Find where the given text appears and provide that cell's center as [x, y] coordinate. 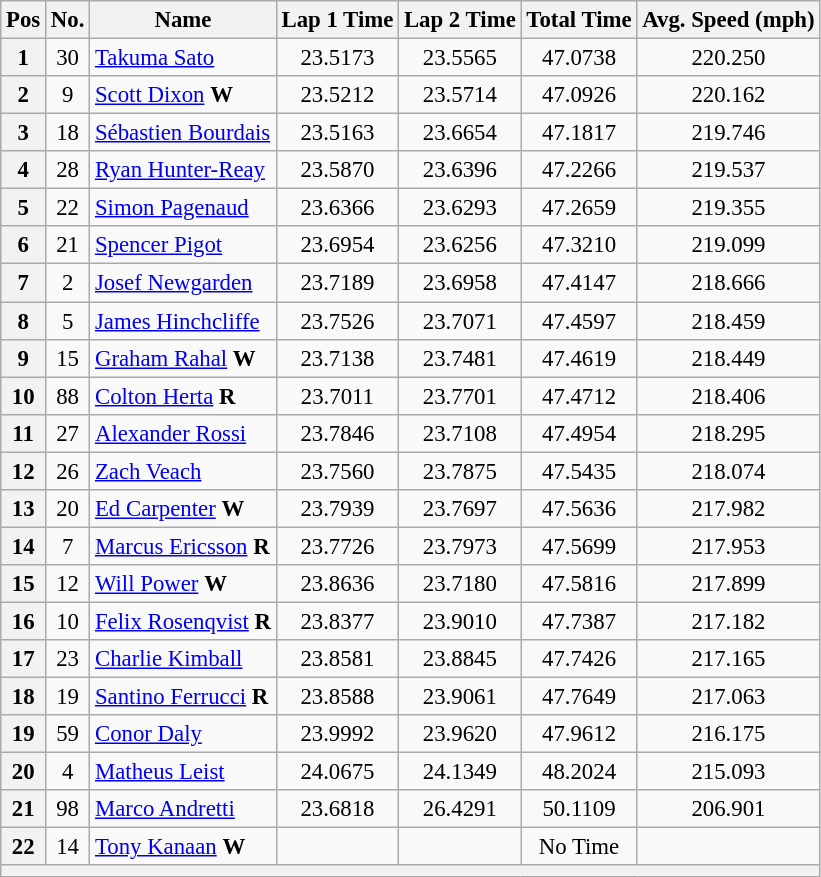
23.7726 [337, 546]
47.1817 [579, 133]
217.953 [728, 546]
218.459 [728, 321]
16 [24, 621]
17 [24, 659]
216.175 [728, 734]
Avg. Speed (mph) [728, 20]
27 [68, 433]
Scott Dixon W [184, 95]
11 [24, 433]
23.7180 [460, 584]
23.7939 [337, 509]
6 [24, 245]
47.4147 [579, 283]
24.1349 [460, 772]
Matheus Leist [184, 772]
47.0926 [579, 95]
23.5173 [337, 58]
218.295 [728, 433]
23.5212 [337, 95]
47.7387 [579, 621]
47.9612 [579, 734]
30 [68, 58]
Felix Rosenqvist R [184, 621]
Marcus Ericsson R [184, 546]
47.7426 [579, 659]
Santino Ferrucci R [184, 697]
50.1109 [579, 809]
28 [68, 170]
23.5565 [460, 58]
23.8581 [337, 659]
218.666 [728, 283]
26.4291 [460, 809]
47.4597 [579, 321]
23.7973 [460, 546]
23 [68, 659]
218.406 [728, 396]
47.0738 [579, 58]
Pos [24, 20]
215.093 [728, 772]
23.8845 [460, 659]
23.7071 [460, 321]
217.899 [728, 584]
47.5816 [579, 584]
Alexander Rossi [184, 433]
47.4619 [579, 358]
23.7189 [337, 283]
47.4712 [579, 396]
No Time [579, 847]
217.982 [728, 509]
Ryan Hunter-Reay [184, 170]
Lap 1 Time [337, 20]
23.7011 [337, 396]
Zach Veach [184, 471]
23.6256 [460, 245]
23.9010 [460, 621]
23.6654 [460, 133]
24.0675 [337, 772]
206.901 [728, 809]
Spencer Pigot [184, 245]
23.6958 [460, 283]
47.5435 [579, 471]
47.7649 [579, 697]
Will Power W [184, 584]
James Hinchcliffe [184, 321]
23.6366 [337, 208]
Tony Kanaan W [184, 847]
23.8377 [337, 621]
23.7846 [337, 433]
Name [184, 20]
47.5636 [579, 509]
88 [68, 396]
23.6818 [337, 809]
Total Time [579, 20]
23.7526 [337, 321]
23.7138 [337, 358]
59 [68, 734]
220.250 [728, 58]
219.537 [728, 170]
Lap 2 Time [460, 20]
23.6396 [460, 170]
23.6954 [337, 245]
23.6293 [460, 208]
Graham Rahal W [184, 358]
3 [24, 133]
23.8636 [337, 584]
217.063 [728, 697]
217.182 [728, 621]
Marco Andretti [184, 809]
23.7560 [337, 471]
219.355 [728, 208]
Colton Herta R [184, 396]
47.5699 [579, 546]
98 [68, 809]
8 [24, 321]
219.099 [728, 245]
23.9061 [460, 697]
13 [24, 509]
219.746 [728, 133]
Conor Daly [184, 734]
23.7108 [460, 433]
218.074 [728, 471]
23.5163 [337, 133]
Josef Newgarden [184, 283]
23.5870 [337, 170]
Ed Carpenter W [184, 509]
26 [68, 471]
23.7701 [460, 396]
23.7875 [460, 471]
Simon Pagenaud [184, 208]
47.3210 [579, 245]
23.7697 [460, 509]
Charlie Kimball [184, 659]
23.7481 [460, 358]
217.165 [728, 659]
23.8588 [337, 697]
48.2024 [579, 772]
Takuma Sato [184, 58]
1 [24, 58]
No. [68, 20]
23.5714 [460, 95]
23.9992 [337, 734]
218.449 [728, 358]
Sébastien Bourdais [184, 133]
47.2266 [579, 170]
23.9620 [460, 734]
47.2659 [579, 208]
47.4954 [579, 433]
220.162 [728, 95]
